Search for the cell housing the specified text and yield its [X, Y] center coordinate. 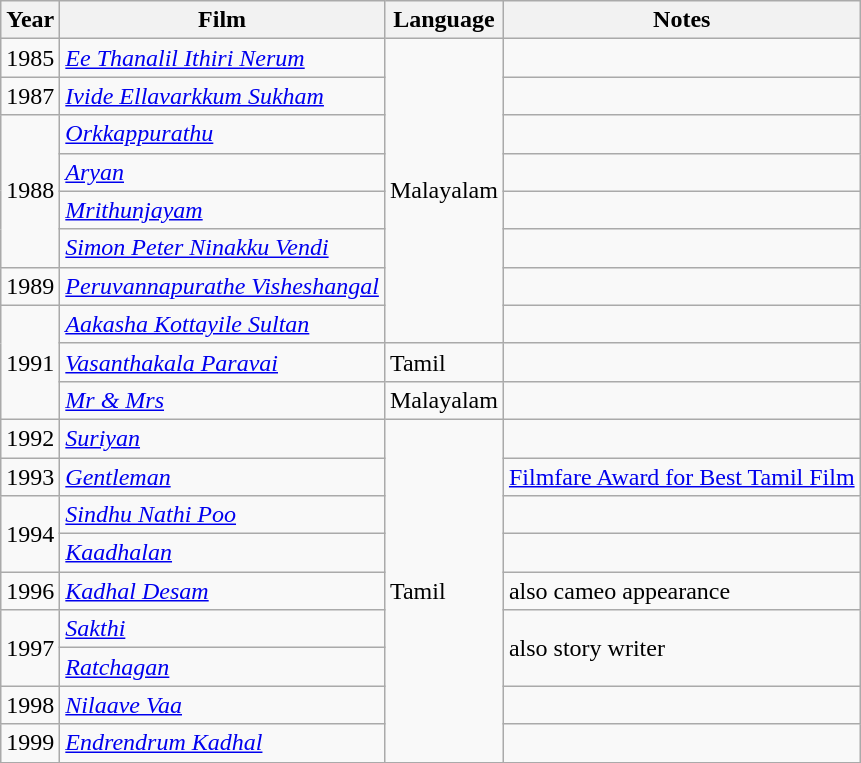
Sindhu Nathi Poo [222, 515]
1998 [30, 705]
1999 [30, 743]
1992 [30, 438]
also story writer [682, 648]
Gentleman [222, 477]
Aryan [222, 172]
also cameo appearance [682, 591]
1997 [30, 648]
1993 [30, 477]
Filmfare Award for Best Tamil Film [682, 477]
1988 [30, 191]
Aakasha Kottayile Sultan [222, 324]
Year [30, 20]
Nilaave Vaa [222, 705]
1987 [30, 96]
Kadhal Desam [222, 591]
Vasanthakala Paravai [222, 362]
Endrendrum Kadhal [222, 743]
1994 [30, 534]
1989 [30, 286]
Kaadhalan [222, 553]
Simon Peter Ninakku Vendi [222, 248]
Peruvannapurathe Visheshangal [222, 286]
Suriyan [222, 438]
1991 [30, 362]
Orkkappurathu [222, 134]
Notes [682, 20]
Sakthi [222, 629]
1996 [30, 591]
Mrithunjayam [222, 210]
Language [444, 20]
Ivide Ellavarkkum Sukham [222, 96]
Ee Thanalil Ithiri Nerum [222, 58]
Mr & Mrs [222, 400]
Film [222, 20]
Ratchagan [222, 667]
1985 [30, 58]
